Identify which cell holds the provided text, then report its (X, Y) central coordinate. 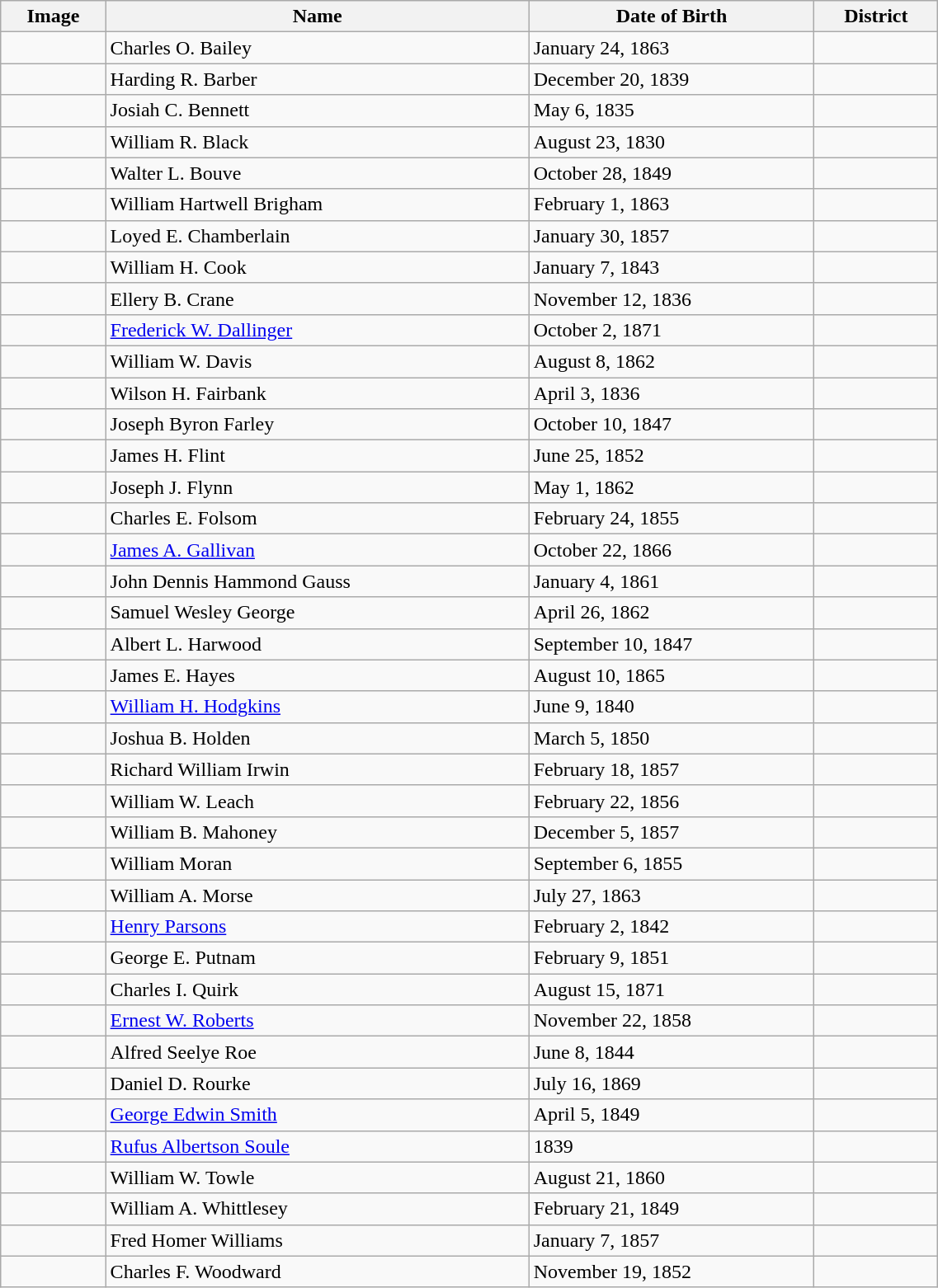
Josiah C. Bennett (317, 110)
1839 (672, 1146)
Charles F. Woodward (317, 1272)
Joseph Byron Farley (317, 425)
William W. Leach (317, 801)
George E. Putnam (317, 958)
Richard William Irwin (317, 769)
July 16, 1869 (672, 1084)
October 22, 1866 (672, 550)
William B. Mahoney (317, 832)
February 9, 1851 (672, 958)
William R. Black (317, 142)
William H. Cook (317, 267)
August 8, 1862 (672, 361)
August 15, 1871 (672, 990)
James E. Hayes (317, 675)
Alfred Seelye Roe (317, 1052)
January 4, 1861 (672, 581)
Albert L. Harwood (317, 644)
Daniel D. Rourke (317, 1084)
Charles O. Bailey (317, 48)
June 8, 1844 (672, 1052)
Charles I. Quirk (317, 990)
March 5, 1850 (672, 738)
William Hartwell Brigham (317, 204)
Walter L. Bouve (317, 173)
January 24, 1863 (672, 48)
John Dennis Hammond Gauss (317, 581)
February 18, 1857 (672, 769)
September 6, 1855 (672, 863)
October 10, 1847 (672, 425)
October 2, 1871 (672, 330)
December 20, 1839 (672, 79)
July 27, 1863 (672, 895)
February 21, 1849 (672, 1209)
January 30, 1857 (672, 236)
August 10, 1865 (672, 675)
January 7, 1843 (672, 267)
William W. Davis (317, 361)
April 26, 1862 (672, 613)
James A. Gallivan (317, 550)
William W. Towle (317, 1178)
Samuel Wesley George (317, 613)
William A. Morse (317, 895)
Ellery B. Crane (317, 298)
April 5, 1849 (672, 1115)
Rufus Albertson Soule (317, 1146)
September 10, 1847 (672, 644)
November 12, 1836 (672, 298)
May 6, 1835 (672, 110)
District (876, 16)
January 7, 1857 (672, 1240)
October 28, 1849 (672, 173)
August 23, 1830 (672, 142)
William H. Hodgkins (317, 707)
William Moran (317, 863)
February 2, 1842 (672, 927)
Ernest W. Roberts (317, 1021)
Frederick W. Dallinger (317, 330)
June 9, 1840 (672, 707)
Fred Homer Williams (317, 1240)
November 19, 1852 (672, 1272)
Wilson H. Fairbank (317, 393)
February 22, 1856 (672, 801)
George Edwin Smith (317, 1115)
Harding R. Barber (317, 79)
Name (317, 16)
Image (53, 16)
Joseph J. Flynn (317, 487)
Date of Birth (672, 16)
June 25, 1852 (672, 456)
February 1, 1863 (672, 204)
December 5, 1857 (672, 832)
Charles E. Folsom (317, 519)
November 22, 1858 (672, 1021)
Joshua B. Holden (317, 738)
Loyed E. Chamberlain (317, 236)
William A. Whittlesey (317, 1209)
James H. Flint (317, 456)
Henry Parsons (317, 927)
February 24, 1855 (672, 519)
April 3, 1836 (672, 393)
August 21, 1860 (672, 1178)
May 1, 1862 (672, 487)
